Provide the (X, Y) coordinate of the cell's center where the given text is located.  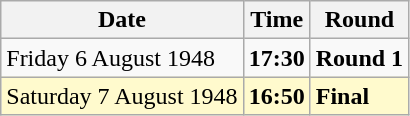
Date (122, 20)
Time (276, 20)
Round (359, 20)
Final (359, 96)
Saturday 7 August 1948 (122, 96)
17:30 (276, 58)
16:50 (276, 96)
Friday 6 August 1948 (122, 58)
Round 1 (359, 58)
